Locate the cell with the specified text and output its (x, y) center coordinate. 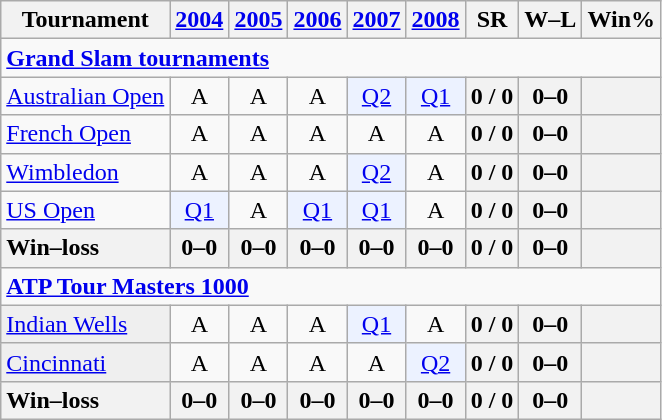
Australian Open (86, 96)
French Open (86, 134)
W–L (550, 20)
Grand Slam tournaments (331, 58)
SR (492, 20)
Wimbledon (86, 172)
Tournament (86, 20)
2004 (200, 20)
2008 (436, 20)
2006 (318, 20)
US Open (86, 210)
2007 (376, 20)
Win% (622, 20)
2005 (258, 20)
ATP Tour Masters 1000 (331, 286)
Indian Wells (86, 324)
Cincinnati (86, 362)
